Locate the cell with the specified text and output its (X, Y) center coordinate. 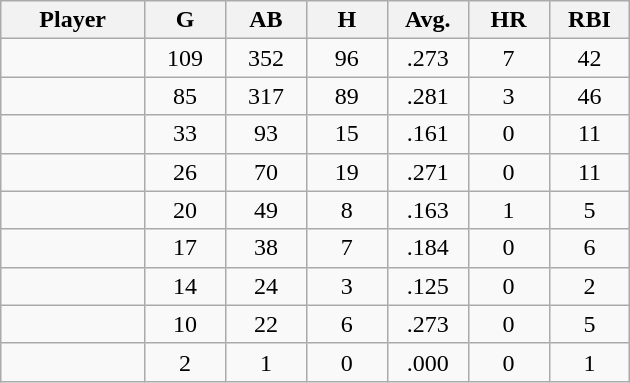
24 (266, 286)
.271 (428, 172)
89 (346, 96)
.161 (428, 134)
38 (266, 248)
96 (346, 58)
33 (186, 134)
RBI (590, 20)
17 (186, 248)
.163 (428, 210)
42 (590, 58)
.184 (428, 248)
93 (266, 134)
19 (346, 172)
8 (346, 210)
.125 (428, 286)
.281 (428, 96)
15 (346, 134)
109 (186, 58)
Player (73, 20)
.000 (428, 362)
317 (266, 96)
352 (266, 58)
H (346, 20)
Avg. (428, 20)
49 (266, 210)
AB (266, 20)
85 (186, 96)
22 (266, 324)
G (186, 20)
14 (186, 286)
26 (186, 172)
20 (186, 210)
HR (508, 20)
10 (186, 324)
46 (590, 96)
70 (266, 172)
